Output the [X, Y] coordinate of the center of the cell containing the given text.  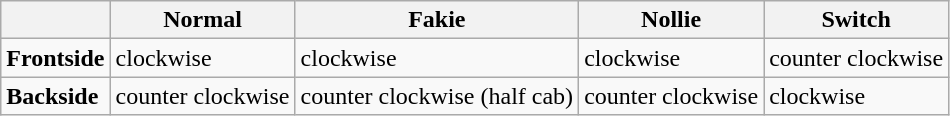
Nollie [672, 20]
Switch [856, 20]
Fakie [437, 20]
counter clockwise (half cab) [437, 96]
Backside [56, 96]
Frontside [56, 58]
Normal [202, 20]
